Return [x, y] of the center of cell containing provided text 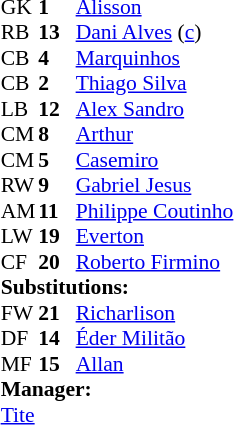
Thiago Silva [155, 83]
Philippe Coutinho [155, 211]
Substitutions: [118, 287]
19 [57, 237]
Dani Alves (c) [155, 33]
13 [57, 33]
FW [20, 313]
Éder Militão [155, 339]
5 [57, 160]
Marquinhos [155, 58]
14 [57, 339]
AM [20, 211]
9 [57, 185]
Roberto Firmino [155, 262]
Gabriel Jesus [155, 185]
20 [57, 262]
2 [57, 83]
15 [57, 364]
DF [20, 339]
21 [57, 313]
12 [57, 109]
CF [20, 262]
Richarlison [155, 313]
Alex Sandro [155, 109]
RB [20, 33]
RW [20, 185]
Arthur [155, 135]
LB [20, 109]
Everton [155, 237]
11 [57, 211]
MF [20, 364]
Allan [155, 364]
Manager: [118, 389]
Casemiro [155, 160]
8 [57, 135]
4 [57, 58]
LW [20, 237]
